Return (x, y) of the center of cell containing provided text 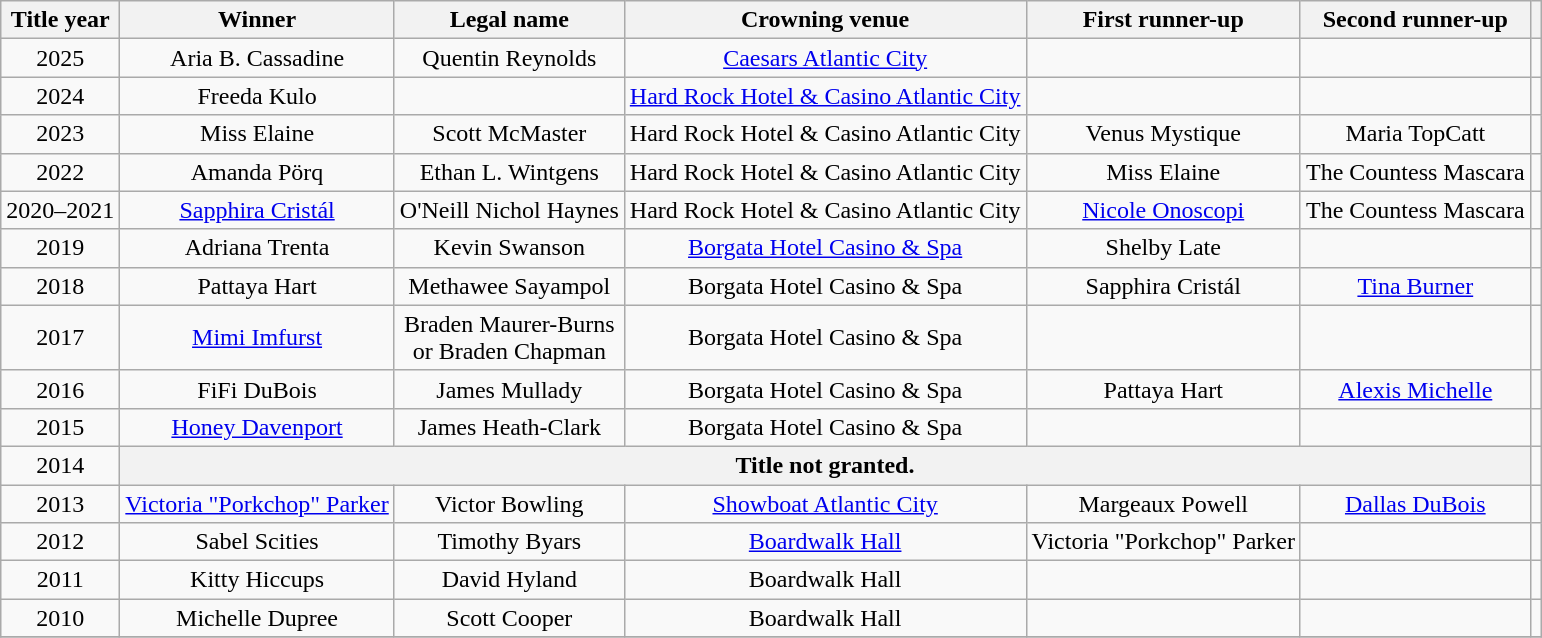
2024 (60, 96)
David Hyland (509, 580)
Braden Maurer-Burnsor Braden Chapman (509, 338)
Scott McMaster (509, 134)
Aria B. Cassadine (257, 58)
2011 (60, 580)
Kevin Swanson (509, 248)
Winner (257, 20)
James Heath-Clark (509, 427)
FiFi DuBois (257, 389)
Caesars Atlantic City (825, 58)
2013 (60, 503)
Crowning venue (825, 20)
Dallas DuBois (1415, 503)
Maria TopCatt (1415, 134)
Michelle Dupree (257, 618)
Second runner-up (1415, 20)
Kitty Hiccups (257, 580)
2022 (60, 172)
Margeaux Powell (1163, 503)
2012 (60, 542)
O'Neill Nichol Haynes (509, 210)
Title not granted. (825, 465)
Shelby Late (1163, 248)
Ethan L. Wintgens (509, 172)
Methawee Sayampol (509, 286)
James Mullady (509, 389)
Alexis Michelle (1415, 389)
Sabel Scities (257, 542)
Quentin Reynolds (509, 58)
Legal name (509, 20)
2018 (60, 286)
Tina Burner (1415, 286)
Nicole Onoscopi (1163, 210)
Scott Cooper (509, 618)
2015 (60, 427)
2019 (60, 248)
2014 (60, 465)
Freeda Kulo (257, 96)
Victor Bowling (509, 503)
2020–2021 (60, 210)
Venus Mystique (1163, 134)
Timothy Byars (509, 542)
2010 (60, 618)
2016 (60, 389)
Honey Davenport (257, 427)
2017 (60, 338)
2025 (60, 58)
2023 (60, 134)
Amanda Pörq (257, 172)
Title year (60, 20)
Showboat Atlantic City (825, 503)
Mimi Imfurst (257, 338)
Adriana Trenta (257, 248)
First runner-up (1163, 20)
